Pinpoint the cell where the given text exists, returning its [x, y] midpoint coordinate. 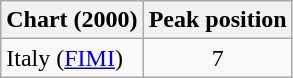
7 [218, 58]
Peak position [218, 20]
Chart (2000) [72, 20]
Italy (FIMI) [72, 58]
